From the cell containing the given text, extract its center point as [X, Y] coordinate. 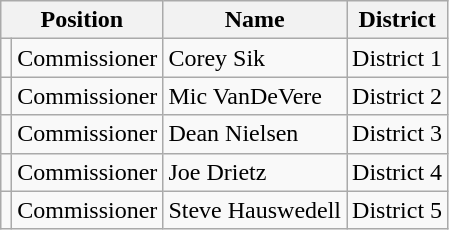
District [398, 20]
District 1 [398, 58]
Position [82, 20]
District 2 [398, 96]
Steve Hauswedell [255, 210]
Dean Nielsen [255, 134]
District 5 [398, 210]
Corey Sik [255, 58]
District 3 [398, 134]
District 4 [398, 172]
Joe Drietz [255, 172]
Name [255, 20]
Mic VanDeVere [255, 96]
